Search for the cell housing the specified text and yield its (x, y) center coordinate. 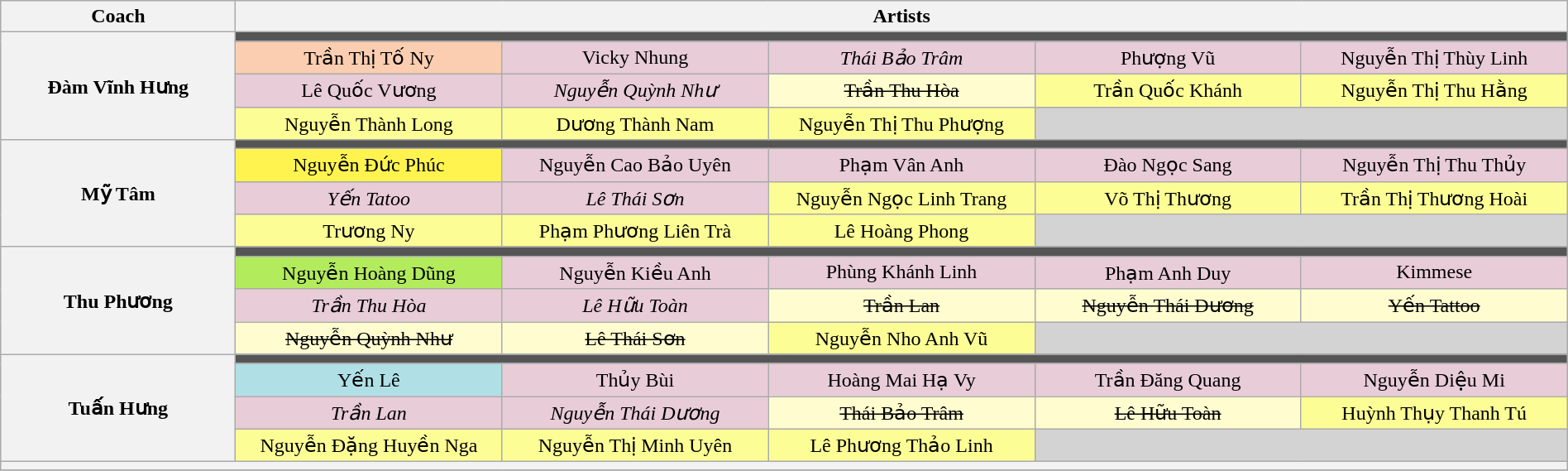
Nguyễn Thành Long (369, 123)
Coach (118, 17)
Nguyễn Đức Phúc (369, 166)
Nguyễn Diệu Mi (1434, 380)
Nguyễn Đặng Huyền Nga (369, 445)
Nguyễn Kiều Anh (635, 272)
Artists (901, 17)
Vicky Nhung (635, 58)
Lê Hoàng Phong (901, 231)
Nguyễn Thị Thùy Linh (1434, 58)
Đào Ngọc Sang (1168, 166)
Yến Tatoo (369, 198)
Yến Tattoo (1434, 305)
Trần Thị Tố Ny (369, 58)
Nguyễn Thị Minh Uyên (635, 445)
Trần Thị Thương Hoài (1434, 198)
Trần Quốc Khánh (1168, 90)
Nguyễn Thị Thu Phượng (901, 123)
Yến Lê (369, 380)
Dương Thành Nam (635, 123)
Tuấn Hưng (118, 408)
Kimmese (1434, 272)
Nguyễn Nho Anh Vũ (901, 338)
Nguyễn Thị Thu Thủy (1434, 166)
Nguyễn Hoàng Dũng (369, 272)
Đàm Vĩnh Hưng (118, 86)
Phạm Phương Liên Trà (635, 231)
Phạm Anh Duy (1168, 272)
Phạm Vân Anh (901, 166)
Huỳnh Thụy Thanh Tú (1434, 413)
Nguyễn Cao Bảo Uyên (635, 166)
Thủy Bùi (635, 380)
Lê Phương Thảo Linh (901, 445)
Lê Quốc Vương (369, 90)
Phượng Vũ (1168, 58)
Nguyễn Thị Thu Hằng (1434, 90)
Trương Ny (369, 231)
Hoàng Mai Hạ Vy (901, 380)
Trần Đăng Quang (1168, 380)
Võ Thị Thương (1168, 198)
Phùng Khánh Linh (901, 272)
Mỹ Tâm (118, 194)
Thu Phương (118, 300)
Nguyễn Ngọc Linh Trang (901, 198)
